Search for the cell housing the specified text and yield its [x, y] center coordinate. 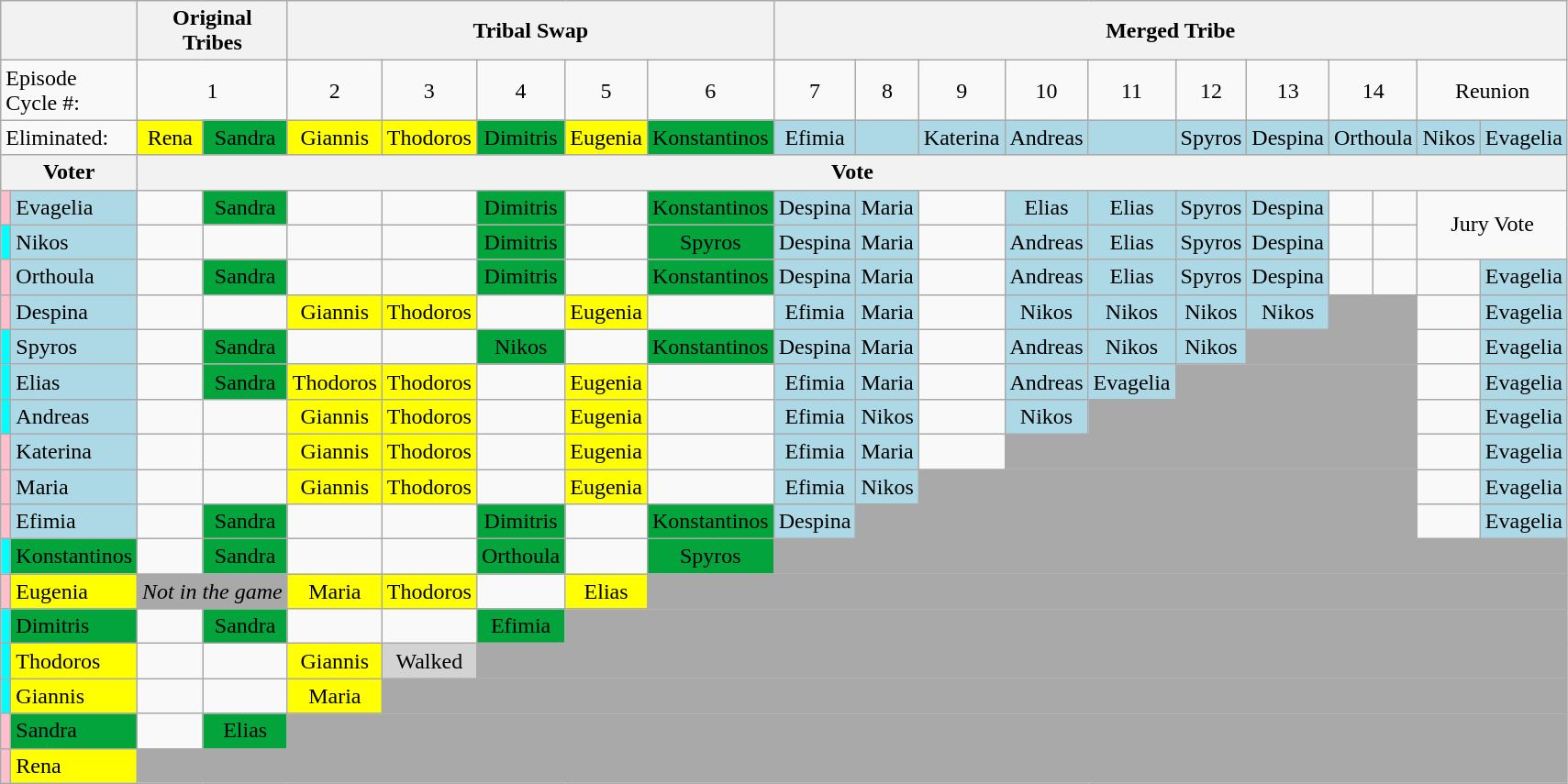
3 [429, 90]
Walked [429, 661]
Vote [853, 172]
Tribal Swap [530, 31]
2 [334, 90]
14 [1373, 90]
6 [710, 90]
Reunion [1492, 90]
7 [815, 90]
Eliminated: [70, 138]
Jury Vote [1492, 225]
EpisodeCycle #: [70, 90]
1 [213, 90]
9 [962, 90]
11 [1132, 90]
13 [1288, 90]
Voter [70, 172]
4 [520, 90]
12 [1211, 90]
8 [887, 90]
5 [606, 90]
Merged Tribe [1171, 31]
OriginalTribes [213, 31]
10 [1046, 90]
Not in the game [213, 591]
